Pinpoint the cell where the given text exists, returning its [x, y] midpoint coordinate. 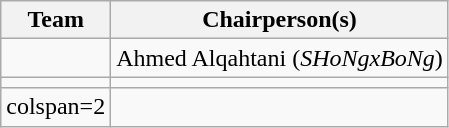
Team [56, 20]
Chairperson(s) [280, 20]
Ahmed Alqahtani (SHoNgxBoNg) [280, 58]
colspan=2 [56, 107]
